Return [x, y] of the center of cell containing provided text 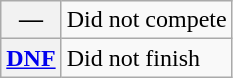
DNF [31, 58]
Did not finish [146, 58]
Did not compete [146, 20]
— [31, 20]
